From the cell containing the given text, extract its center point as [X, Y] coordinate. 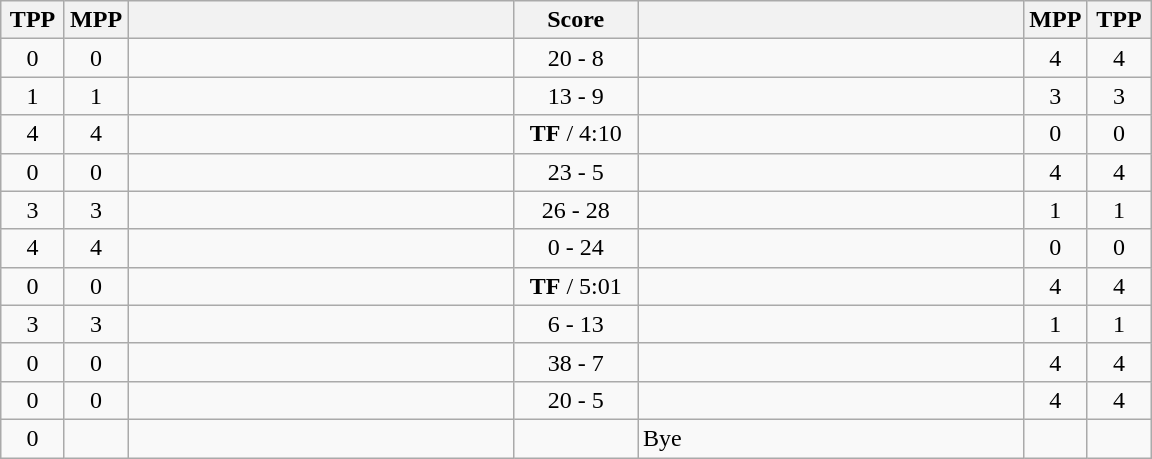
23 - 5 [576, 172]
38 - 7 [576, 362]
0 - 24 [576, 248]
6 - 13 [576, 324]
Score [576, 20]
26 - 28 [576, 210]
13 - 9 [576, 96]
Bye [831, 438]
TF / 5:01 [576, 286]
TF / 4:10 [576, 134]
20 - 5 [576, 400]
20 - 8 [576, 58]
